Pinpoint the cell where the given text exists, returning its [X, Y] midpoint coordinate. 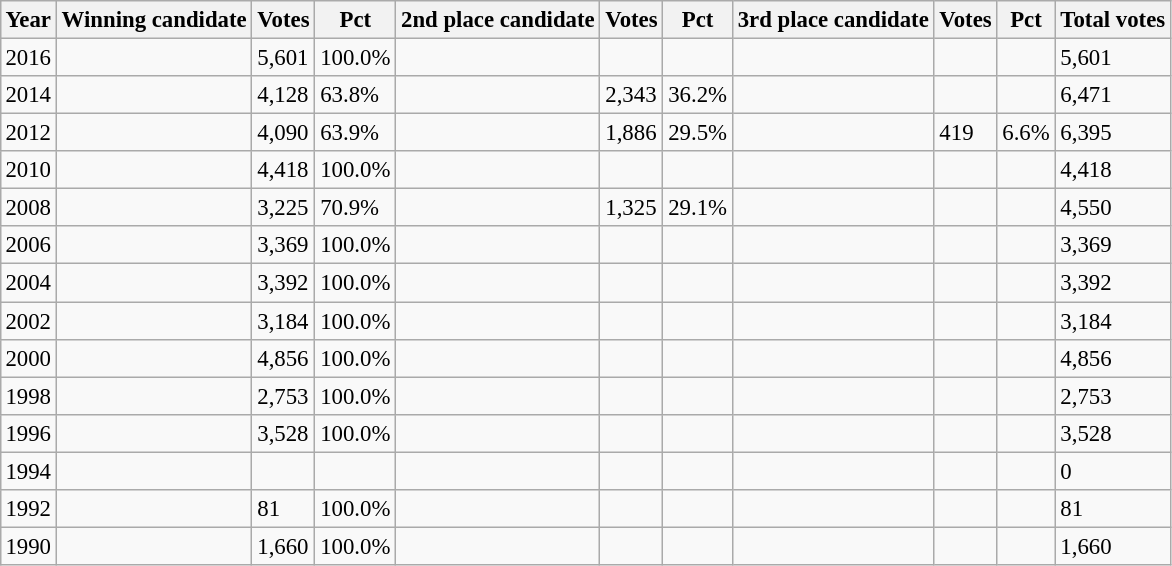
2014 [28, 95]
4,128 [284, 95]
1,325 [632, 208]
4,090 [284, 133]
6.6% [1026, 133]
6,471 [1112, 95]
2012 [28, 133]
2nd place candidate [498, 20]
419 [966, 133]
36.2% [698, 95]
2010 [28, 170]
29.1% [698, 208]
1998 [28, 396]
3rd place candidate [833, 20]
1,886 [632, 133]
Total votes [1112, 20]
63.9% [356, 133]
2016 [28, 57]
Year [28, 20]
Winning candidate [154, 20]
1992 [28, 508]
2006 [28, 245]
1990 [28, 546]
1996 [28, 433]
3,225 [284, 208]
2000 [28, 358]
6,395 [1112, 133]
2004 [28, 283]
4,550 [1112, 208]
63.8% [356, 95]
2008 [28, 208]
2002 [28, 321]
29.5% [698, 133]
0 [1112, 471]
2,343 [632, 95]
70.9% [356, 208]
1994 [28, 471]
